Output the (x, y) coordinate of the center of the cell containing the given text.  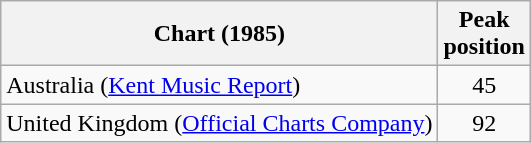
45 (484, 85)
Chart (1985) (220, 34)
92 (484, 123)
Australia (Kent Music Report) (220, 85)
Peakposition (484, 34)
United Kingdom (Official Charts Company) (220, 123)
